From the cell containing the given text, extract its center point as (X, Y) coordinate. 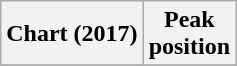
Chart (2017) (72, 34)
Peakposition (189, 34)
